Return the (X, Y) coordinate for the center point of the cell that contains the specified text.  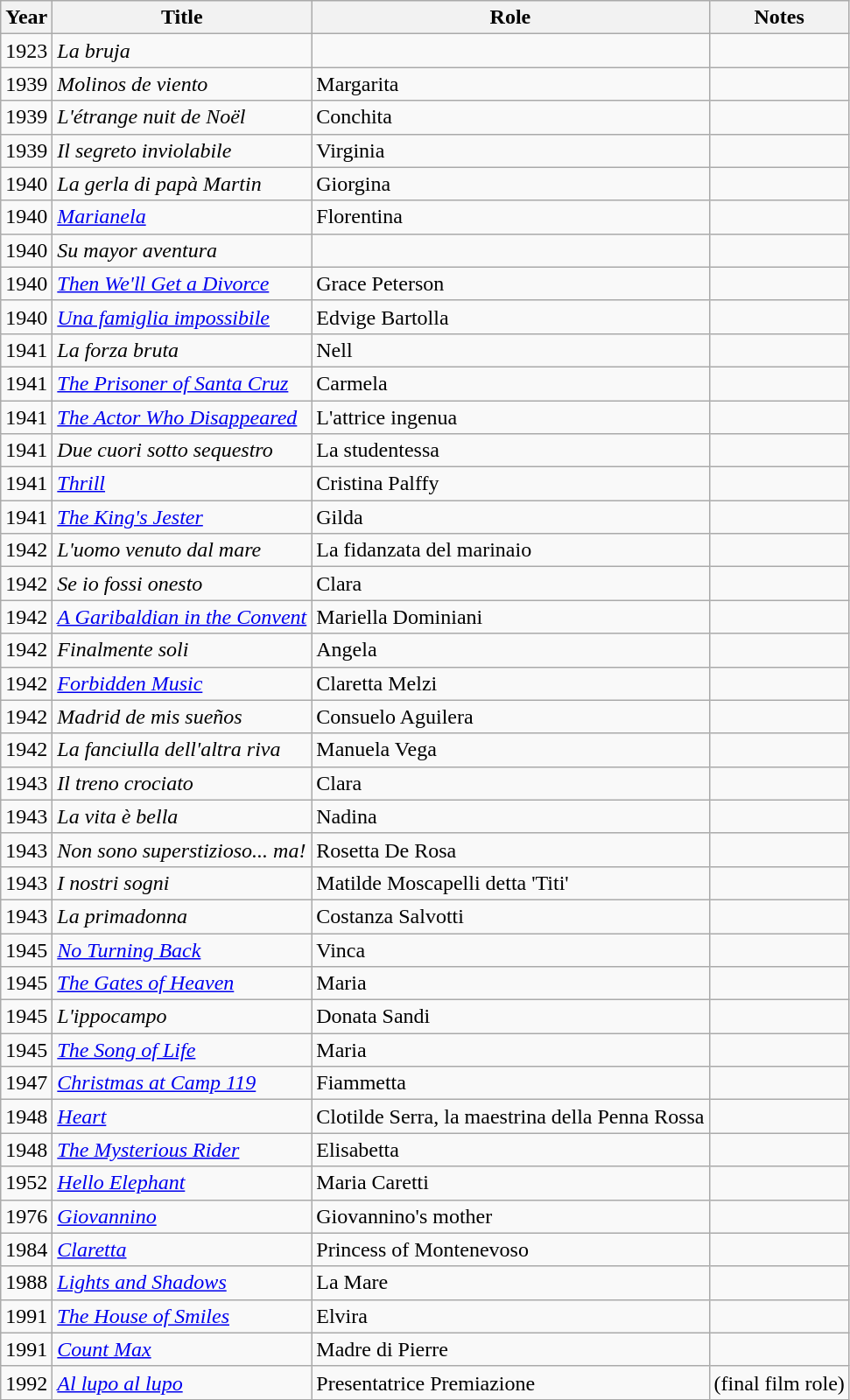
The King's Jester (182, 517)
1952 (26, 1183)
Al lupo al lupo (182, 1382)
Carmela (510, 383)
The Song of Life (182, 1050)
Donata Sandi (510, 1017)
La bruja (182, 51)
Forbidden Music (182, 683)
Madrid de mis sueños (182, 717)
1988 (26, 1283)
Claretta Melzi (510, 683)
Giovannino (182, 1216)
The House of Smiles (182, 1316)
The Gates of Heaven (182, 983)
Rosetta De Rosa (510, 850)
No Turning Back (182, 949)
Madre di Pierre (510, 1349)
Vinca (510, 949)
Il segreto inviolabile (182, 150)
The Prisoner of Santa Cruz (182, 383)
La forza bruta (182, 350)
Then We'll Get a Divorce (182, 283)
1992 (26, 1382)
Fiammetta (510, 1083)
Count Max (182, 1349)
Notes (779, 17)
L'ippocampo (182, 1017)
Se io fossi onesto (182, 584)
Virginia (510, 150)
L'étrange nuit de Noël (182, 117)
L'attrice ingenua (510, 417)
Molinos de viento (182, 84)
Nadina (510, 816)
A Garibaldian in the Convent (182, 617)
Title (182, 17)
Role (510, 17)
Il treno crociato (182, 783)
I nostri sogni (182, 883)
Elvira (510, 1316)
La fidanzata del marinaio (510, 550)
1976 (26, 1216)
Marianela (182, 217)
Matilde Moscapelli detta 'Titi' (510, 883)
Angela (510, 650)
Clotilde Serra, la maestrina della Penna Rossa (510, 1116)
Su mayor aventura (182, 250)
La primadonna (182, 916)
La vita è bella (182, 816)
Consuelo Aguilera (510, 717)
Mariella Dominiani (510, 617)
Year (26, 17)
Thrill (182, 484)
Due cuori sotto sequestro (182, 451)
Christmas at Camp 119 (182, 1083)
Giorgina (510, 184)
Maria Caretti (510, 1183)
Lights and Shadows (182, 1283)
Giovannino's mother (510, 1216)
Finalmente soli (182, 650)
Elisabetta (510, 1150)
Hello Elephant (182, 1183)
The Mysterious Rider (182, 1150)
Conchita (510, 117)
Florentina (510, 217)
Non sono superstizioso... ma! (182, 850)
Margarita (510, 84)
La Mare (510, 1283)
Edvige Bartolla (510, 317)
1984 (26, 1249)
(final film role) (779, 1382)
1947 (26, 1083)
The Actor Who Disappeared (182, 417)
L'uomo venuto dal mare (182, 550)
La studentessa (510, 451)
Princess of Montenevoso (510, 1249)
La fanciulla dell'altra riva (182, 750)
Claretta (182, 1249)
Costanza Salvotti (510, 916)
Presentatrice Premiazione (510, 1382)
Grace Peterson (510, 283)
Cristina Palffy (510, 484)
Heart (182, 1116)
1923 (26, 51)
Nell (510, 350)
Gilda (510, 517)
Manuela Vega (510, 750)
La gerla di papà Martin (182, 184)
Una famiglia impossibile (182, 317)
